Determine the [x, y] coordinate at the center of the cell enclosing the given text.  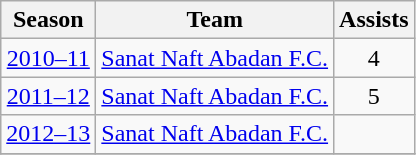
4 [374, 58]
Assists [374, 20]
2011–12 [48, 96]
2010–11 [48, 58]
Team [215, 20]
5 [374, 96]
Season [48, 20]
2012–13 [48, 134]
